Return (x, y) of the center of cell containing provided text 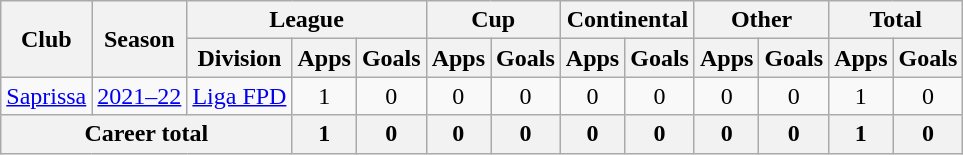
Total (896, 20)
Club (46, 39)
Other (761, 20)
Division (240, 58)
League (306, 20)
Continental (627, 20)
Season (140, 39)
Cup (493, 20)
Liga FPD (240, 96)
2021–22 (140, 96)
Career total (146, 134)
Saprissa (46, 96)
